Extract the [X, Y] coordinate from the center of the cell holding the provided text.  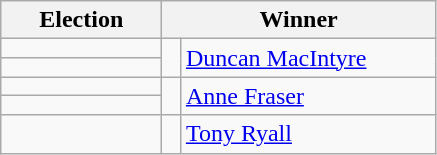
Duncan MacIntyre [308, 58]
Tony Ryall [308, 134]
Winner [299, 20]
Election [82, 20]
Anne Fraser [308, 96]
